Capture the cell that displays the provided text and extract its [X, Y] central coordinate. 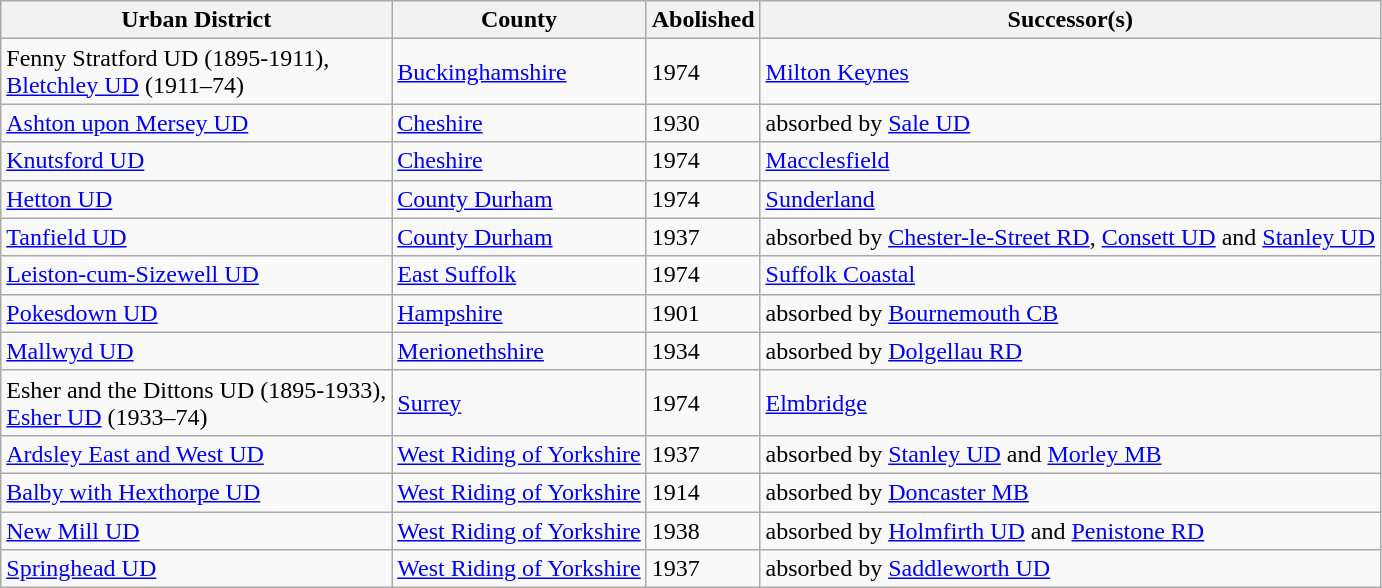
New Mill UD [196, 531]
absorbed by Sale UD [1070, 123]
absorbed by Saddleworth UD [1070, 569]
Ashton upon Mersey UD [196, 123]
Elmbridge [1070, 402]
Leiston-cum-Sizewell UD [196, 275]
Knutsford UD [196, 161]
Hampshire [519, 313]
Sunderland [1070, 199]
Surrey [519, 402]
Springhead UD [196, 569]
Esher and the Dittons UD (1895-1933),Esher UD (1933–74) [196, 402]
Balby with Hexthorpe UD [196, 492]
1934 [703, 351]
absorbed by Chester-le-Street RD, Consett UD and Stanley UD [1070, 237]
Fenny Stratford UD (1895-1911),Bletchley UD (1911–74) [196, 72]
absorbed by Bournemouth CB [1070, 313]
Urban District [196, 20]
Pokesdown UD [196, 313]
Mallwyd UD [196, 351]
absorbed by Stanley UD and Morley MB [1070, 454]
absorbed by Doncaster MB [1070, 492]
Hetton UD [196, 199]
1901 [703, 313]
Milton Keynes [1070, 72]
1930 [703, 123]
1938 [703, 531]
absorbed by Dolgellau RD [1070, 351]
Successor(s) [1070, 20]
Abolished [703, 20]
1914 [703, 492]
Ardsley East and West UD [196, 454]
Suffolk Coastal [1070, 275]
East Suffolk [519, 275]
Merionethshire [519, 351]
Macclesfield [1070, 161]
Tanfield UD [196, 237]
Buckinghamshire [519, 72]
absorbed by Holmfirth UD and Penistone RD [1070, 531]
County [519, 20]
